Find where the given text appears and provide that cell's center as (X, Y) coordinate. 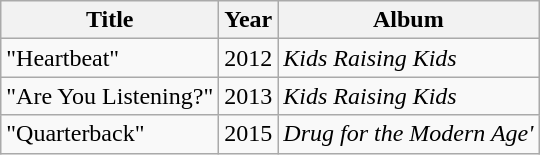
Drug for the Modern Age' (408, 134)
2012 (248, 58)
Year (248, 20)
Album (408, 20)
"Are You Listening?" (110, 96)
"Quarterback" (110, 134)
Title (110, 20)
2015 (248, 134)
"Heartbeat" (110, 58)
2013 (248, 96)
